Find where the given text appears and provide that cell's center as [X, Y] coordinate. 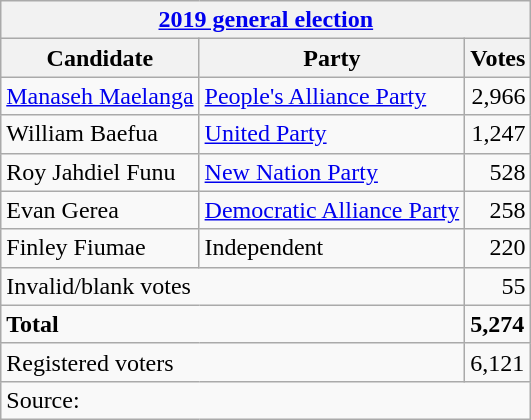
Evan Gerea [100, 210]
Registered voters [233, 362]
55 [498, 286]
1,247 [498, 134]
Finley Fiumae [100, 248]
United Party [332, 134]
258 [498, 210]
Independent [332, 248]
2019 general election [266, 20]
6,121 [498, 362]
Source: [266, 400]
2,966 [498, 96]
New Nation Party [332, 172]
Votes [498, 58]
Manaseh Maelanga [100, 96]
People's Alliance Party [332, 96]
Roy Jahdiel Funu [100, 172]
528 [498, 172]
Candidate [100, 58]
Invalid/blank votes [233, 286]
William Baefua [100, 134]
220 [498, 248]
Total [233, 324]
Party [332, 58]
5,274 [498, 324]
Democratic Alliance Party [332, 210]
